Search for the cell housing the specified text and yield its (x, y) center coordinate. 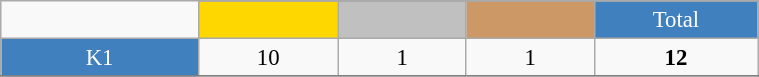
Total (676, 20)
12 (676, 58)
K1 (100, 58)
10 (268, 58)
